Provide the [x, y] coordinate of the cell's center where the given text is located.  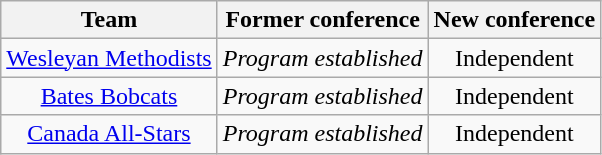
New conference [514, 20]
Wesleyan Methodists [109, 58]
Canada All-Stars [109, 134]
Bates Bobcats [109, 96]
Former conference [322, 20]
Team [109, 20]
